Locate the cell with the specified text and output its [X, Y] center coordinate. 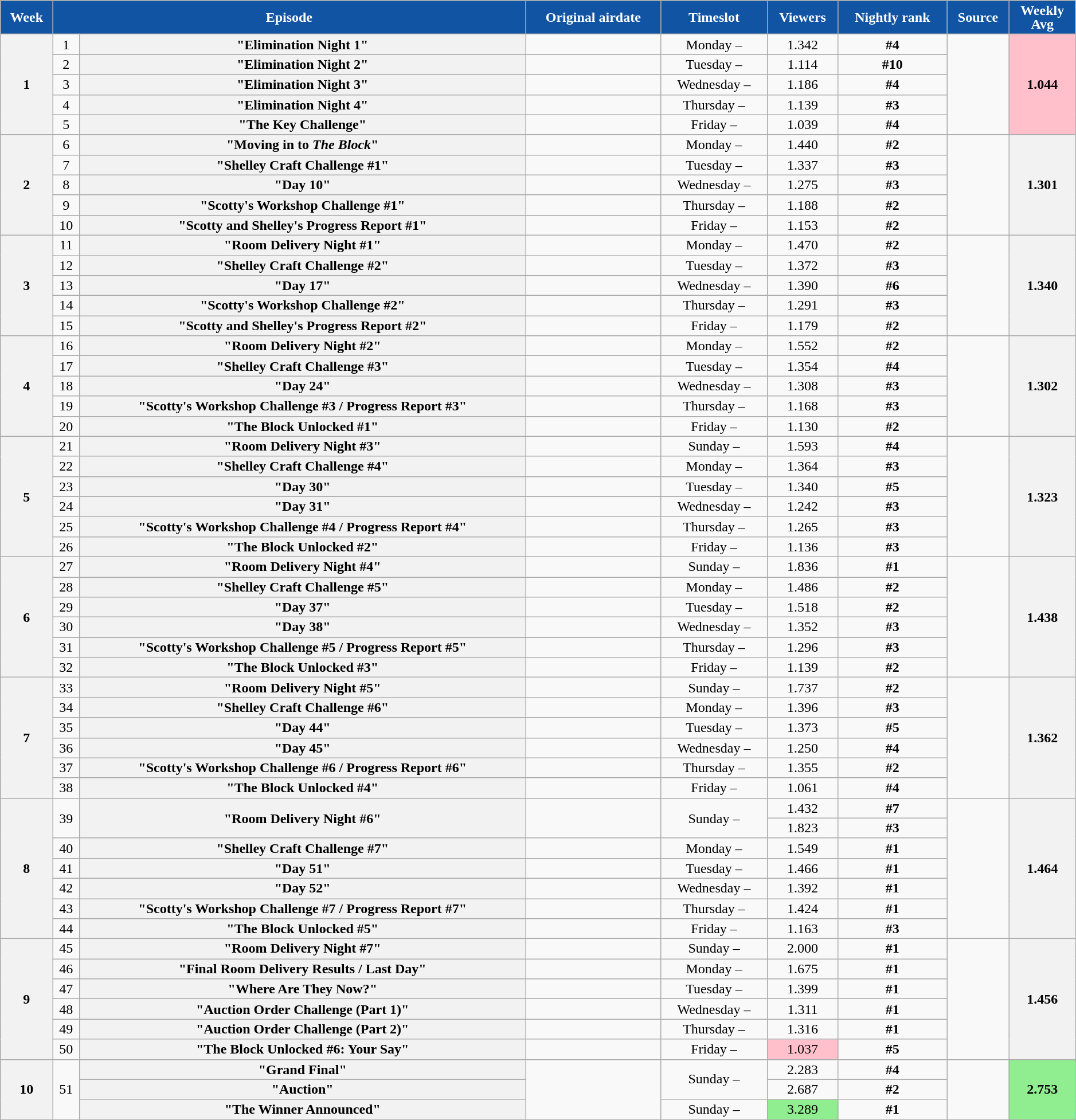
2.687 [803, 1089]
31 [66, 648]
1.250 [803, 747]
"Scotty's Workshop Challenge #2" [303, 306]
1.114 [803, 64]
"Scotty and Shelley's Progress Report #2" [303, 326]
"The Block Unlocked #4" [303, 788]
35 [66, 728]
"Moving in to The Block" [303, 144]
"Room Delivery Night #5" [303, 688]
17 [66, 366]
1.456 [1042, 999]
1.518 [803, 608]
"Room Delivery Night #7" [303, 949]
37 [66, 768]
32 [66, 667]
"Day 37" [303, 608]
1.130 [803, 426]
"Day 17" [303, 285]
1.352 [803, 627]
19 [66, 406]
"Day 24" [303, 386]
1.362 [1042, 738]
1.486 [803, 587]
"Shelley Craft Challenge #5" [303, 587]
46 [66, 969]
1.337 [803, 165]
13 [66, 285]
1.470 [803, 245]
23 [66, 486]
39 [66, 818]
45 [66, 949]
1.296 [803, 648]
"The Block Unlocked #3" [303, 667]
1.061 [803, 788]
18 [66, 386]
"The Block Unlocked #1" [303, 426]
"The Block Unlocked #5" [303, 929]
#10 [893, 64]
Source [978, 17]
Nightly rank [893, 17]
1.432 [803, 808]
41 [66, 868]
1.373 [803, 728]
1.275 [803, 185]
"Where Are They Now?" [303, 989]
1.316 [803, 1029]
"Scotty's Workshop Challenge #3 / Progress Report #3" [303, 406]
1.392 [803, 888]
42 [66, 888]
1.466 [803, 868]
"Scotty's Workshop Challenge #1" [303, 205]
1.593 [803, 446]
"Scotty's Workshop Challenge #7 / Progress Report #7" [303, 909]
1.153 [803, 225]
1.342 [803, 45]
27 [66, 566]
Viewers [803, 17]
"Shelley Craft Challenge #7" [303, 848]
51 [66, 1089]
"Elimination Night 3" [303, 85]
"Shelley Craft Challenge #3" [303, 366]
20 [66, 426]
"Room Delivery Night #3" [303, 446]
"Day 38" [303, 627]
"Shelley Craft Challenge #6" [303, 707]
1.188 [803, 205]
"Elimination Night 2" [303, 64]
1.675 [803, 969]
16 [66, 346]
"Day 10" [303, 185]
48 [66, 1009]
1.552 [803, 346]
1.039 [803, 125]
"Room Delivery Night #4" [303, 566]
38 [66, 788]
1.390 [803, 285]
WeeklyAvg [1042, 17]
22 [66, 467]
1.301 [1042, 185]
2.753 [1042, 1089]
"Auction" [303, 1089]
24 [66, 507]
"The Key Challenge" [303, 125]
1.440 [803, 144]
"Day 52" [303, 888]
"Day 51" [303, 868]
"Scotty's Workshop Challenge #6 / Progress Report #6" [303, 768]
"The Block Unlocked #6: Your Say" [303, 1049]
"Room Delivery Night #2" [303, 346]
Week [26, 17]
2.283 [803, 1070]
1.242 [803, 507]
47 [66, 989]
21 [66, 446]
"Room Delivery Night #6" [303, 818]
43 [66, 909]
49 [66, 1029]
15 [66, 326]
1.424 [803, 909]
1.291 [803, 306]
1.823 [803, 828]
1.355 [803, 768]
36 [66, 747]
"Grand Final" [303, 1070]
1.549 [803, 848]
1.308 [803, 386]
1.168 [803, 406]
1.372 [803, 266]
1.179 [803, 326]
33 [66, 688]
14 [66, 306]
2.000 [803, 949]
3.289 [803, 1110]
1.396 [803, 707]
1.464 [1042, 868]
40 [66, 848]
"Day 45" [303, 747]
11 [66, 245]
"Day 44" [303, 728]
1.836 [803, 566]
26 [66, 547]
1.323 [1042, 496]
1.302 [1042, 386]
28 [66, 587]
29 [66, 608]
1.364 [803, 467]
#6 [893, 285]
Episode [289, 17]
1.136 [803, 547]
"Day 31" [303, 507]
1.044 [1042, 85]
30 [66, 627]
"The Winner Announced" [303, 1110]
12 [66, 266]
"Shelley Craft Challenge #1" [303, 165]
1.265 [803, 526]
"Scotty and Shelley's Progress Report #1" [303, 225]
"Elimination Night 1" [303, 45]
1.037 [803, 1049]
50 [66, 1049]
1.399 [803, 989]
1.354 [803, 366]
44 [66, 929]
25 [66, 526]
"Final Room Delivery Results / Last Day" [303, 969]
"Room Delivery Night #1" [303, 245]
1.186 [803, 85]
"Scotty's Workshop Challenge #5 / Progress Report #5" [303, 648]
Original airdate [593, 17]
1.737 [803, 688]
Timeslot [714, 17]
"Shelley Craft Challenge #2" [303, 266]
#7 [893, 808]
"Auction Order Challenge (Part 1)" [303, 1009]
"Day 30" [303, 486]
1.163 [803, 929]
"Elimination Night 4" [303, 104]
34 [66, 707]
1.311 [803, 1009]
"The Block Unlocked #2" [303, 547]
1.438 [1042, 617]
"Auction Order Challenge (Part 2)" [303, 1029]
"Scotty's Workshop Challenge #4 / Progress Report #4" [303, 526]
"Shelley Craft Challenge #4" [303, 467]
